Determine the [x, y] coordinate at the center of the cell enclosing the given text.  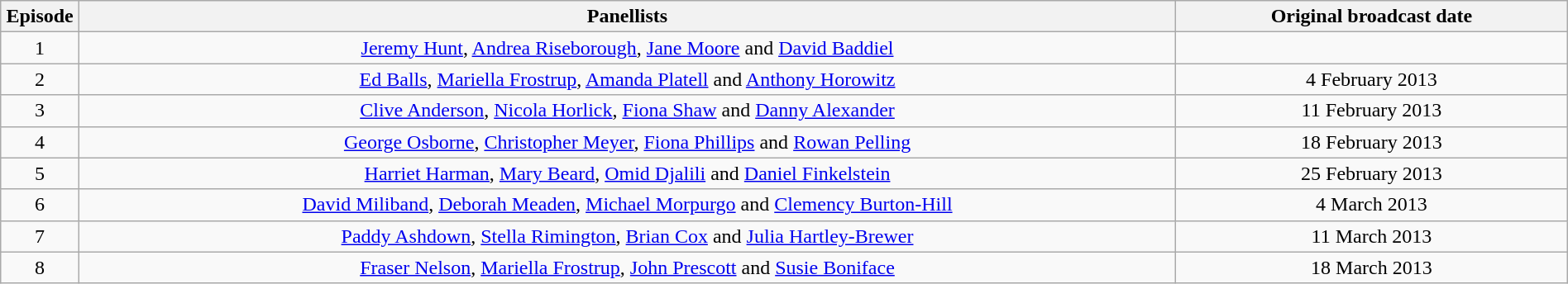
Episode [40, 17]
3 [40, 111]
2 [40, 79]
7 [40, 236]
25 February 2013 [1372, 173]
18 February 2013 [1372, 142]
4 [40, 142]
8 [40, 267]
Paddy Ashdown, Stella Rimington, Brian Cox and Julia Hartley-Brewer [627, 236]
Original broadcast date [1372, 17]
Harriet Harman, Mary Beard, Omid Djalili and Daniel Finkelstein [627, 173]
1 [40, 48]
Ed Balls, Mariella Frostrup, Amanda Platell and Anthony Horowitz [627, 79]
18 March 2013 [1372, 267]
6 [40, 205]
George Osborne, Christopher Meyer, Fiona Phillips and Rowan Pelling [627, 142]
4 February 2013 [1372, 79]
4 March 2013 [1372, 205]
David Miliband, Deborah Meaden, Michael Morpurgo and Clemency Burton-Hill [627, 205]
Jeremy Hunt, Andrea Riseborough, Jane Moore and David Baddiel [627, 48]
11 March 2013 [1372, 236]
5 [40, 173]
Panellists [627, 17]
11 February 2013 [1372, 111]
Clive Anderson, Nicola Horlick, Fiona Shaw and Danny Alexander [627, 111]
Fraser Nelson, Mariella Frostrup, John Prescott and Susie Boniface [627, 267]
